From the cell containing the given text, extract its center point as (X, Y) coordinate. 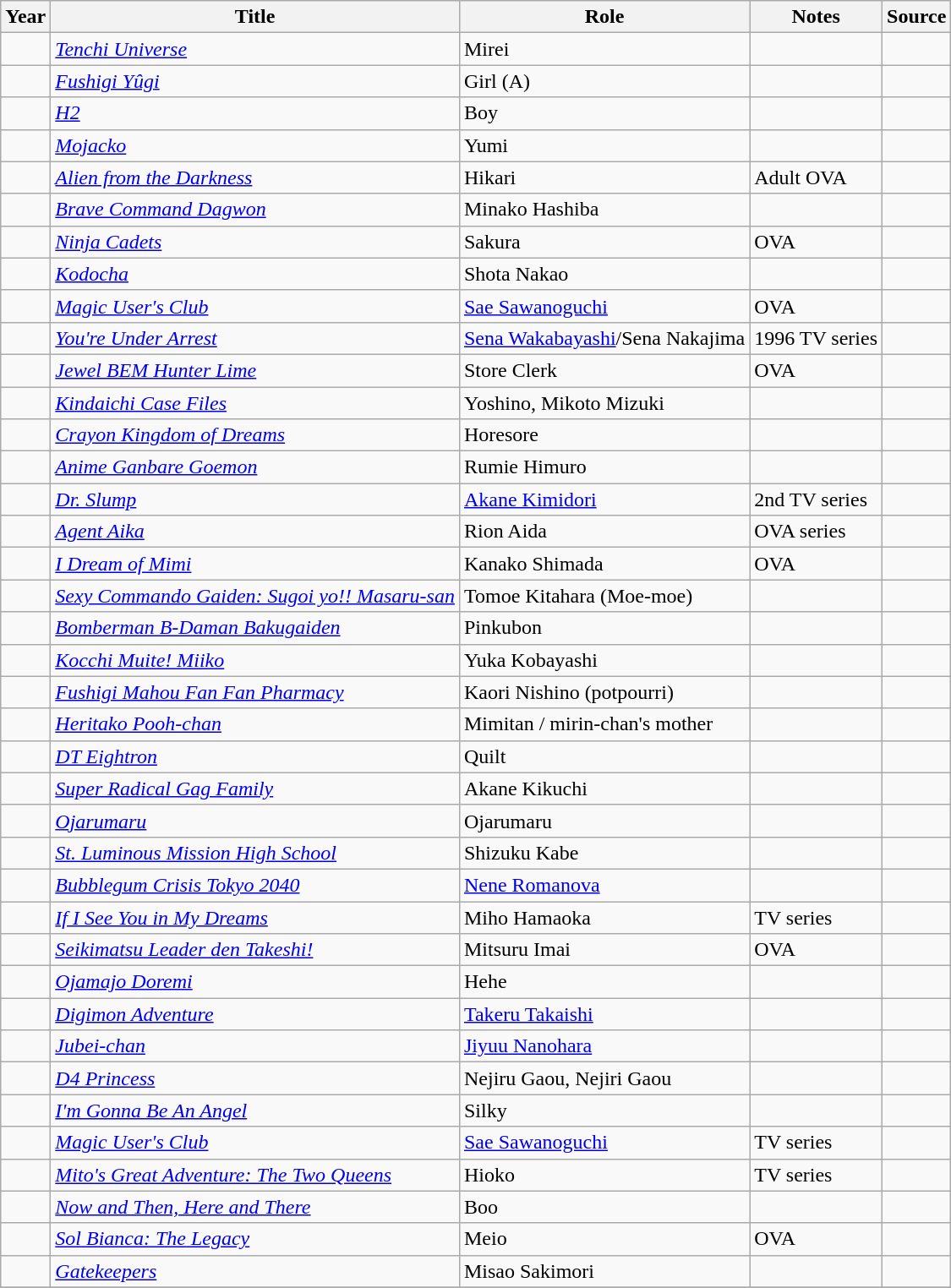
Agent Aika (255, 532)
Yumi (604, 145)
Year (25, 17)
Akane Kimidori (604, 499)
Bomberman B-Daman Bakugaiden (255, 628)
I'm Gonna Be An Angel (255, 1111)
Digimon Adventure (255, 1014)
Source (916, 17)
Kocchi Muite! Miiko (255, 660)
2nd TV series (817, 499)
Mirei (604, 49)
Nene Romanova (604, 885)
Ojamajo Doremi (255, 982)
Mitsuru Imai (604, 950)
Hioko (604, 1175)
Yoshino, Mikoto Mizuki (604, 403)
Bubblegum Crisis Tokyo 2040 (255, 885)
Store Clerk (604, 370)
Girl (A) (604, 81)
Fushigi Yûgi (255, 81)
Fushigi Mahou Fan Fan Pharmacy (255, 692)
Hehe (604, 982)
Tenchi Universe (255, 49)
Hikari (604, 177)
Quilt (604, 756)
Tomoe Kitahara (Moe-moe) (604, 596)
Jiyuu Nanohara (604, 1046)
I Dream of Mimi (255, 564)
Miho Hamaoka (604, 917)
Pinkubon (604, 628)
OVA series (817, 532)
Super Radical Gag Family (255, 789)
Now and Then, Here and There (255, 1207)
Dr. Slump (255, 499)
Rumie Himuro (604, 467)
Heritako Pooh-chan (255, 724)
You're Under Arrest (255, 338)
Anime Ganbare Goemon (255, 467)
Boy (604, 113)
1996 TV series (817, 338)
Misao Sakimori (604, 1271)
Mojacko (255, 145)
H2 (255, 113)
Crayon Kingdom of Dreams (255, 435)
Seikimatsu Leader den Takeshi! (255, 950)
Boo (604, 1207)
Silky (604, 1111)
Shota Nakao (604, 274)
Kindaichi Case Files (255, 403)
Title (255, 17)
Sol Bianca: The Legacy (255, 1239)
Akane Kikuchi (604, 789)
Mimitan / mirin-chan's mother (604, 724)
Mito's Great Adventure: The Two Queens (255, 1175)
Kodocha (255, 274)
Kaori Nishino (potpourri) (604, 692)
Jubei-chan (255, 1046)
Nejiru Gaou, Nejiri Gaou (604, 1078)
Horesore (604, 435)
Ninja Cadets (255, 242)
Notes (817, 17)
Alien from the Darkness (255, 177)
Jewel BEM Hunter Lime (255, 370)
Brave Command Dagwon (255, 210)
Takeru Takaishi (604, 1014)
Rion Aida (604, 532)
Shizuku Kabe (604, 853)
Gatekeepers (255, 1271)
Sena Wakabayashi/Sena Nakajima (604, 338)
Meio (604, 1239)
Kanako Shimada (604, 564)
St. Luminous Mission High School (255, 853)
Sakura (604, 242)
If I See You in My Dreams (255, 917)
Sexy Commando Gaiden: Sugoi yo!! Masaru-san (255, 596)
Yuka Kobayashi (604, 660)
Role (604, 17)
Minako Hashiba (604, 210)
DT Eightron (255, 756)
Adult OVA (817, 177)
D4 Princess (255, 1078)
